Determine the [x, y] coordinate at the center of the cell enclosing the given text.  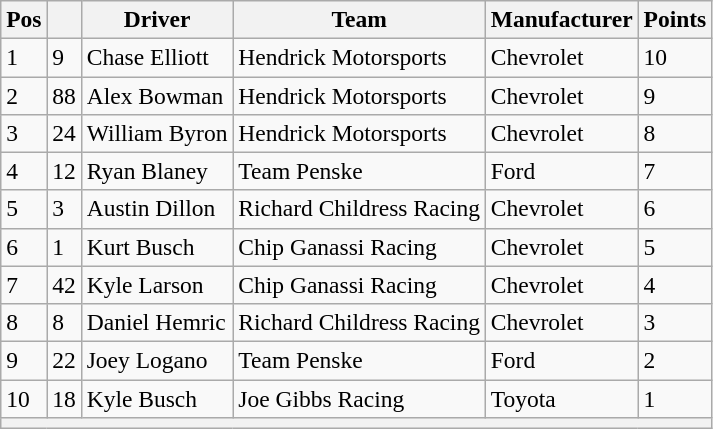
22 [64, 360]
18 [64, 398]
Joe Gibbs Racing [359, 398]
Ryan Blaney [157, 171]
Toyota [562, 398]
Austin Dillon [157, 209]
Kyle Larson [157, 285]
Points [675, 19]
88 [64, 95]
Kyle Busch [157, 398]
Daniel Hemric [157, 322]
Kurt Busch [157, 247]
Chase Elliott [157, 57]
Pos [24, 19]
12 [64, 171]
24 [64, 133]
Manufacturer [562, 19]
Driver [157, 19]
Joey Logano [157, 360]
42 [64, 285]
William Byron [157, 133]
Team [359, 19]
Alex Bowman [157, 95]
